Provide the (X, Y) coordinate of the cell's center where the given text is located.  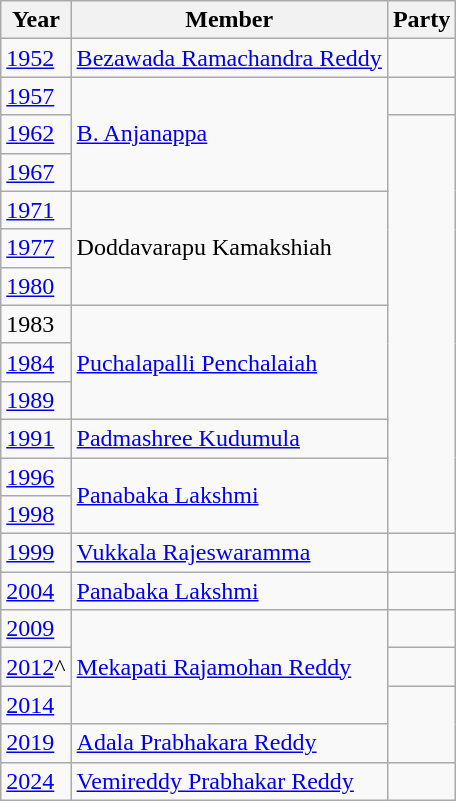
1967 (36, 172)
1996 (36, 477)
B. Anjanappa (229, 134)
1977 (36, 248)
1952 (36, 58)
1971 (36, 210)
1999 (36, 553)
Party (421, 20)
Bezawada Ramachandra Reddy (229, 58)
2019 (36, 743)
2012^ (36, 667)
2004 (36, 591)
Vukkala Rajeswaramma (229, 553)
Padmashree Kudumula (229, 438)
1989 (36, 400)
Member (229, 20)
2014 (36, 705)
Mekapati Rajamohan Reddy (229, 667)
1983 (36, 324)
Puchalapalli Penchalaiah (229, 362)
1980 (36, 286)
1991 (36, 438)
1962 (36, 134)
1998 (36, 515)
Vemireddy Prabhakar Reddy (229, 781)
Doddavarapu Kamakshiah (229, 248)
1984 (36, 362)
2009 (36, 629)
2024 (36, 781)
1957 (36, 96)
Adala Prabhakara Reddy (229, 743)
Year (36, 20)
